Identify which cell holds the provided text, then report its [x, y] central coordinate. 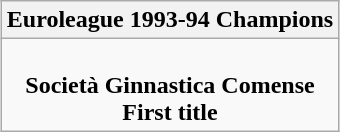
Euroleague 1993-94 Champions [170, 20]
Società Ginnastica Comense First title [170, 85]
